Identify which cell holds the provided text, then report its [x, y] central coordinate. 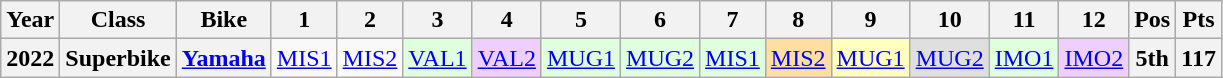
6 [660, 20]
Pts [1199, 20]
IMO1 [1024, 58]
2022 [30, 58]
Pos [1152, 20]
Yamaha [224, 58]
12 [1094, 20]
5th [1152, 58]
5 [580, 20]
8 [798, 20]
Bike [224, 20]
VAL1 [438, 58]
7 [733, 20]
Class [118, 20]
Superbike [118, 58]
117 [1199, 58]
1 [304, 20]
3 [438, 20]
2 [370, 20]
10 [950, 20]
Year [30, 20]
9 [870, 20]
IMO2 [1094, 58]
11 [1024, 20]
4 [506, 20]
VAL2 [506, 58]
